Output the (x, y) coordinate of the center of the cell containing the given text.  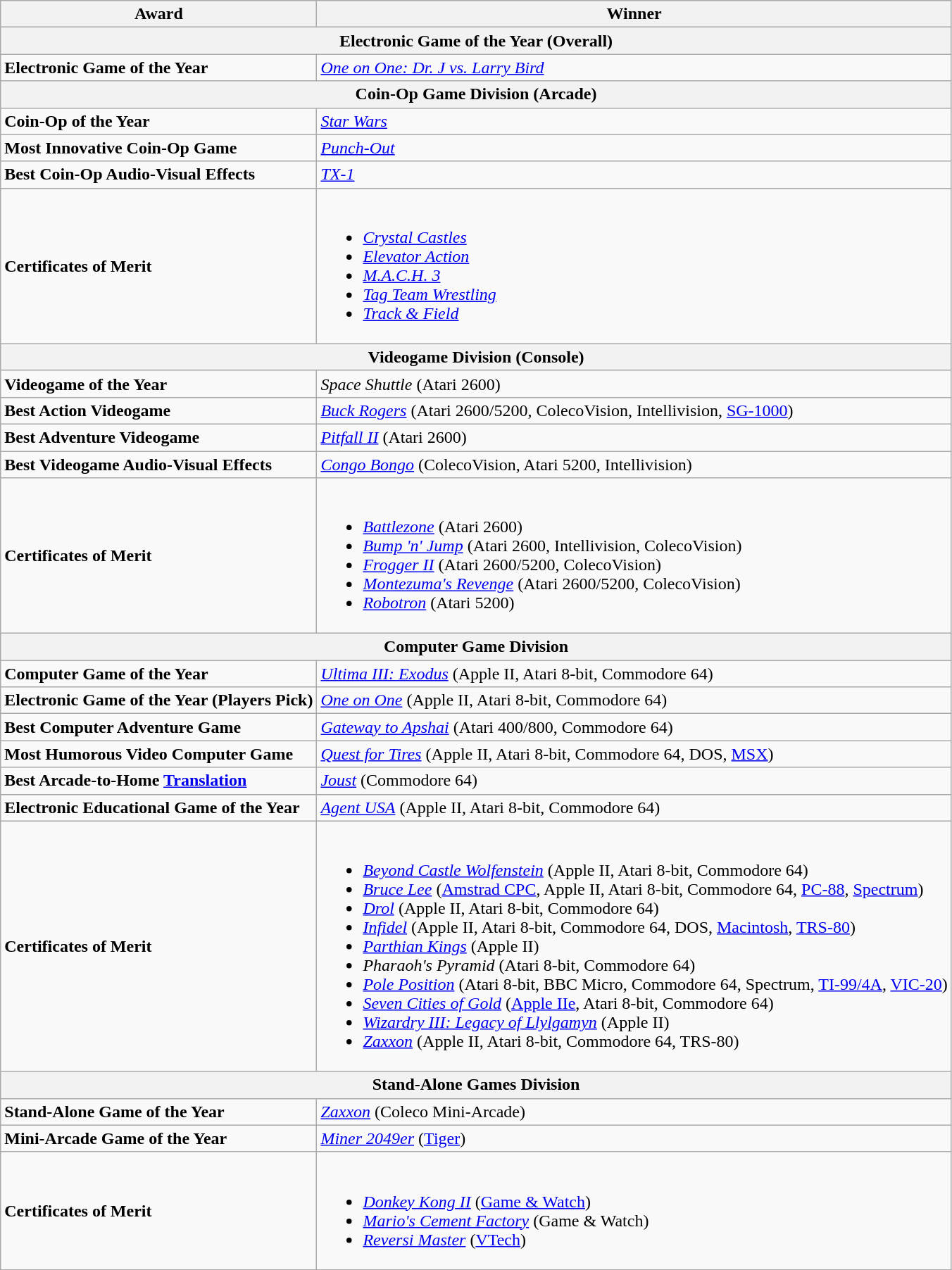
Computer Game Division (476, 647)
Award (159, 14)
Stand-Alone Games Division (476, 1085)
Coin-Op Game Division (Arcade) (476, 94)
Punch-Out (634, 148)
One on One (Apple II, Atari 8-bit, Commodore 64) (634, 700)
Buck Rogers (Atari 2600/5200, ColecoVision, Intellivision, SG-1000) (634, 410)
Best Arcade-to-Home Translation (159, 781)
Quest for Tires (Apple II, Atari 8-bit, Commodore 64, DOS, MSX) (634, 754)
Electronic Game of the Year (Players Pick) (159, 700)
Most Innovative Coin-Op Game (159, 148)
Crystal CastlesElevator ActionM.A.C.H. 3Tag Team WrestlingTrack & Field (634, 266)
Ultima III: Exodus (Apple II, Atari 8-bit, Commodore 64) (634, 674)
Stand-Alone Game of the Year (159, 1112)
Miner 2049er (Tiger) (634, 1138)
Joust (Commodore 64) (634, 781)
Gateway to Apshai (Atari 400/800, Commodore 64) (634, 727)
Most Humorous Video Computer Game (159, 754)
Coin-Op of the Year (159, 121)
Best Videogame Audio-Visual Effects (159, 464)
Best Action Videogame (159, 410)
Best Coin-Op Audio-Visual Effects (159, 175)
Electronic Game of the Year (Overall) (476, 41)
Computer Game of the Year (159, 674)
Donkey Kong II (Game & Watch)Mario's Cement Factory (Game & Watch)Reversi Master (VTech) (634, 1211)
Electronic Game of the Year (159, 68)
Congo Bongo (ColecoVision, Atari 5200, Intellivision) (634, 464)
Mini-Arcade Game of the Year (159, 1138)
Pitfall II (Atari 2600) (634, 437)
Agent USA (Apple II, Atari 8-bit, Commodore 64) (634, 807)
Electronic Educational Game of the Year (159, 807)
Winner (634, 14)
Videogame of the Year (159, 384)
TX-1 (634, 175)
One on One: Dr. J vs. Larry Bird (634, 68)
Best Adventure Videogame (159, 437)
Zaxxon (Coleco Mini-Arcade) (634, 1112)
Space Shuttle (Atari 2600) (634, 384)
Videogame Division (Console) (476, 357)
Star Wars (634, 121)
Best Computer Adventure Game (159, 727)
